Identify which cell holds the provided text, then report its (x, y) central coordinate. 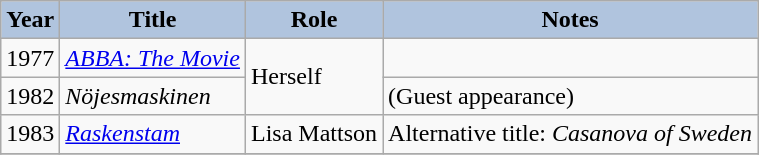
Herself (314, 77)
1983 (30, 134)
Role (314, 20)
1977 (30, 58)
Year (30, 20)
(Guest appearance) (570, 96)
1982 (30, 96)
Notes (570, 20)
ABBA: The Movie (153, 58)
Raskenstam (153, 134)
Alternative title: Casanova of Sweden (570, 134)
Title (153, 20)
Lisa Mattson (314, 134)
Nöjesmaskinen (153, 96)
